Identify which cell holds the provided text, then report its (x, y) central coordinate. 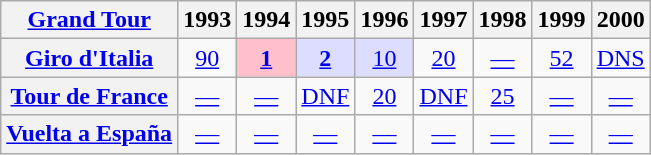
1996 (384, 20)
1999 (562, 20)
Tour de France (90, 96)
1994 (266, 20)
DNS (620, 58)
1998 (502, 20)
2000 (620, 20)
1995 (326, 20)
25 (502, 96)
Vuelta a España (90, 134)
10 (384, 58)
52 (562, 58)
Grand Tour (90, 20)
1993 (208, 20)
1 (266, 58)
2 (326, 58)
1997 (444, 20)
Giro d'Italia (90, 58)
90 (208, 58)
